Output the [x, y] coordinate of the center of the cell containing the given text.  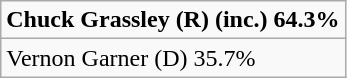
Vernon Garner (D) 35.7% [173, 58]
Chuck Grassley (R) (inc.) 64.3% [173, 20]
